Return the (X, Y) coordinate for the center point of the cell that contains the specified text.  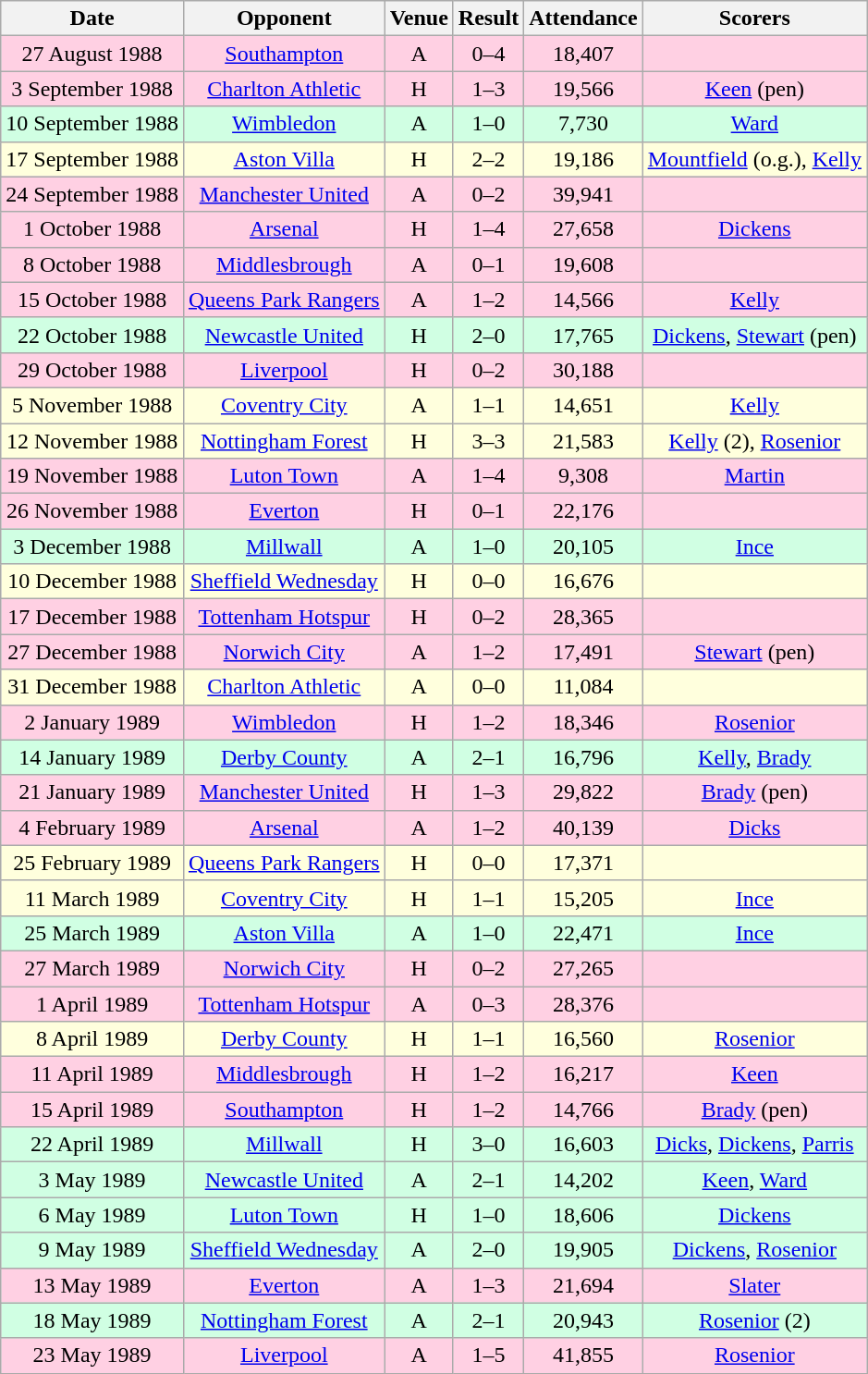
Kelly (2), Rosenior (754, 441)
9,308 (583, 476)
Mountfield (o.g.), Kelly (754, 159)
21,583 (583, 441)
21,694 (583, 1285)
22,176 (583, 511)
11 April 1989 (92, 1074)
14 January 1989 (92, 757)
14,651 (583, 405)
Ward (754, 124)
0–3 (488, 1003)
31 December 1988 (92, 687)
22,471 (583, 933)
Dickens, Stewart (pen) (754, 335)
24 September 1988 (92, 194)
19,608 (583, 264)
40,139 (583, 828)
12 November 1988 (92, 441)
18 May 1989 (92, 1320)
27 March 1989 (92, 968)
Dicks, Dickens, Parris (754, 1145)
17,765 (583, 335)
17 September 1988 (92, 159)
10 September 1988 (92, 124)
8 October 1988 (92, 264)
6 May 1989 (92, 1215)
27,658 (583, 229)
22 April 1989 (92, 1145)
Martin (754, 476)
26 November 1988 (92, 511)
Dickens, Rosenior (754, 1250)
20,105 (583, 546)
17 December 1988 (92, 617)
Slater (754, 1285)
14,202 (583, 1180)
7,730 (583, 124)
29,822 (583, 792)
16,676 (583, 582)
2–2 (488, 159)
Scorers (754, 18)
3–0 (488, 1145)
16,217 (583, 1074)
20,943 (583, 1320)
22 October 1988 (92, 335)
4 February 1989 (92, 828)
Stewart (pen) (754, 652)
41,855 (583, 1356)
27 December 1988 (92, 652)
1–5 (488, 1356)
25 February 1989 (92, 863)
23 May 1989 (92, 1356)
19,566 (583, 89)
18,346 (583, 722)
5 November 1988 (92, 405)
19,905 (583, 1250)
28,365 (583, 617)
Rosenior (2) (754, 1320)
19,186 (583, 159)
1 October 1988 (92, 229)
3 December 1988 (92, 546)
1 April 1989 (92, 1003)
17,371 (583, 863)
30,188 (583, 370)
Keen (754, 1074)
18,407 (583, 54)
28,376 (583, 1003)
Result (488, 18)
15 April 1989 (92, 1110)
Venue (419, 18)
17,491 (583, 652)
Dicks (754, 828)
3 September 1988 (92, 89)
15,205 (583, 898)
Opponent (284, 18)
Keen, Ward (754, 1180)
19 November 1988 (92, 476)
27 August 1988 (92, 54)
29 October 1988 (92, 370)
16,560 (583, 1039)
15 October 1988 (92, 300)
25 March 1989 (92, 933)
11 March 1989 (92, 898)
Attendance (583, 18)
8 April 1989 (92, 1039)
3–3 (488, 441)
18,606 (583, 1215)
Date (92, 18)
39,941 (583, 194)
2 January 1989 (92, 722)
14,766 (583, 1110)
16,603 (583, 1145)
9 May 1989 (92, 1250)
16,796 (583, 757)
13 May 1989 (92, 1285)
27,265 (583, 968)
Keen (pen) (754, 89)
21 January 1989 (92, 792)
14,566 (583, 300)
0–4 (488, 54)
3 May 1989 (92, 1180)
11,084 (583, 687)
Kelly, Brady (754, 757)
10 December 1988 (92, 582)
